Return (x, y) of the center of cell containing provided text 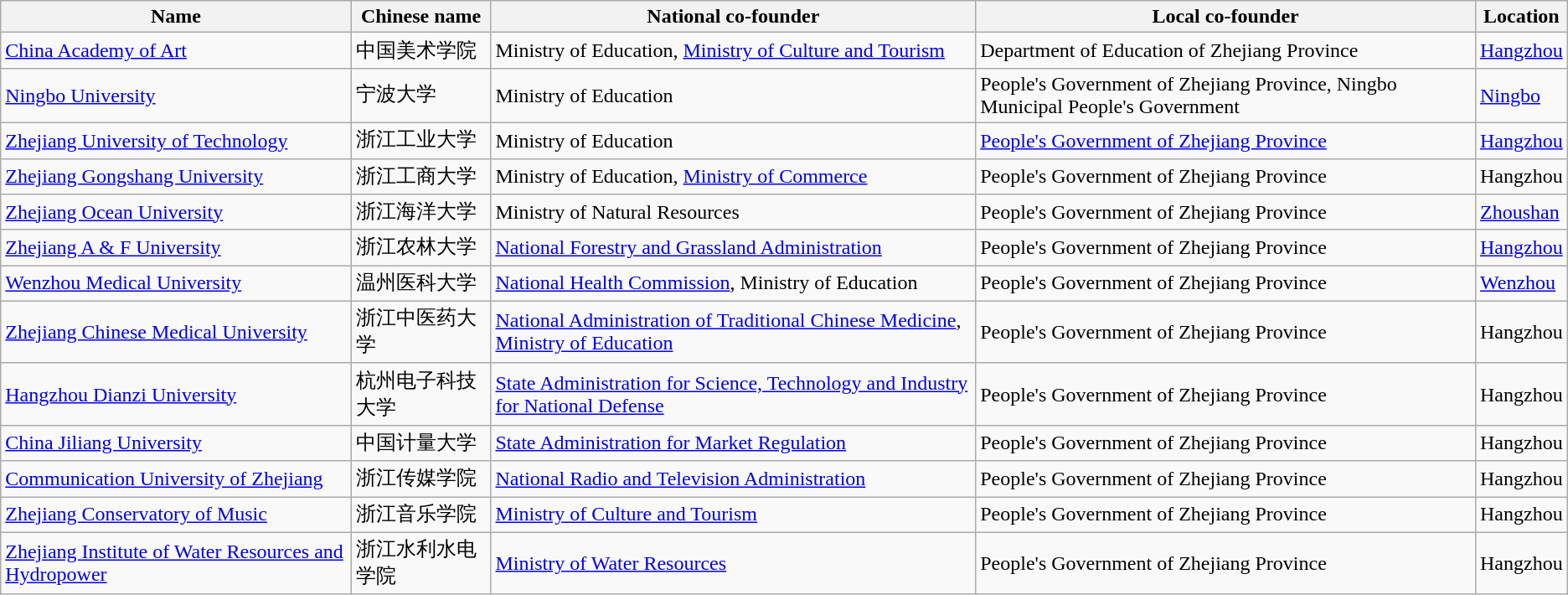
Zhejiang Ocean University (176, 213)
Name (176, 17)
温州医科大学 (420, 283)
Zhejiang University of Technology (176, 141)
中国计量大学 (420, 442)
State Administration for Market Regulation (734, 442)
Ministry of Water Resources (734, 563)
浙江农林大学 (420, 248)
Zhoushan (1521, 213)
Zhejiang A & F University (176, 248)
Ministry of Culture and Tourism (734, 515)
宁波大学 (420, 96)
浙江中医药大学 (420, 332)
Zhejiang Conservatory of Music (176, 515)
China Academy of Art (176, 50)
浙江工商大学 (420, 176)
Wenzhou Medical University (176, 283)
Local co-founder (1226, 17)
China Jiliang University (176, 442)
Ningbo (1521, 96)
Location (1521, 17)
National Administration of Traditional Chinese Medicine, Ministry of Education (734, 332)
National Forestry and Grassland Administration (734, 248)
中国美术学院 (420, 50)
浙江海洋大学 (420, 213)
National Health Commission, Ministry of Education (734, 283)
杭州电子科技大学 (420, 394)
Ministry of Education, Ministry of Commerce (734, 176)
National co-founder (734, 17)
State Administration for Science, Technology and Industry for National Defense (734, 394)
浙江音乐学院 (420, 515)
浙江传媒学院 (420, 479)
Ministry of Natural Resources (734, 213)
National Radio and Television Administration (734, 479)
People's Government of Zhejiang Province, Ningbo Municipal People's Government (1226, 96)
Chinese name (420, 17)
Wenzhou (1521, 283)
Department of Education of Zhejiang Province (1226, 50)
Zhejiang Gongshang University (176, 176)
Communication University of Zhejiang (176, 479)
浙江水利水电学院 (420, 563)
Ministry of Education, Ministry of Culture and Tourism (734, 50)
Hangzhou Dianzi University (176, 394)
Zhejiang Chinese Medical University (176, 332)
浙江工业大学 (420, 141)
Ningbo University (176, 96)
Zhejiang Institute of Water Resources and Hydropower (176, 563)
